Capture the cell that displays the provided text and extract its (X, Y) central coordinate. 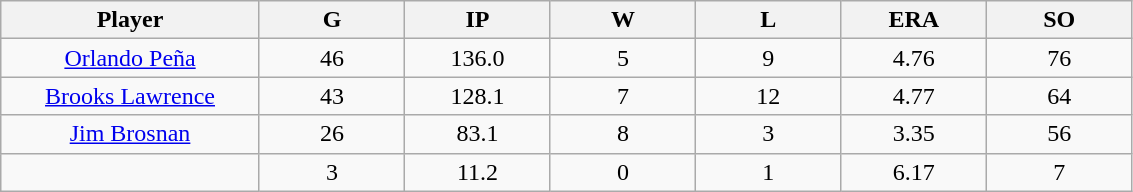
11.2 (478, 172)
SO (1059, 20)
128.1 (478, 96)
76 (1059, 58)
46 (332, 58)
9 (768, 58)
Player (130, 20)
1 (768, 172)
6.17 (914, 172)
0 (622, 172)
136.0 (478, 58)
Orlando Peña (130, 58)
5 (622, 58)
56 (1059, 134)
4.77 (914, 96)
64 (1059, 96)
43 (332, 96)
Brooks Lawrence (130, 96)
ERA (914, 20)
8 (622, 134)
Jim Brosnan (130, 134)
IP (478, 20)
12 (768, 96)
G (332, 20)
83.1 (478, 134)
26 (332, 134)
3.35 (914, 134)
4.76 (914, 58)
L (768, 20)
W (622, 20)
